Scan for the cell matching the given text and deliver its (x, y) coordinate at center. 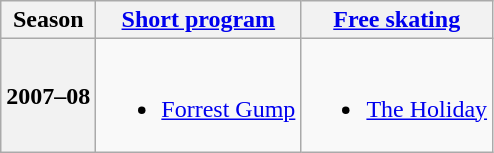
Season (48, 20)
Short program (198, 20)
The Holiday (397, 96)
Forrest Gump (198, 96)
2007–08 (48, 96)
Free skating (397, 20)
